Output the [x, y] coordinate of the center of the cell containing the given text.  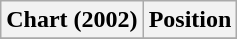
Chart (2002) [72, 20]
Position [190, 20]
